From the cell containing the given text, extract its center point as [x, y] coordinate. 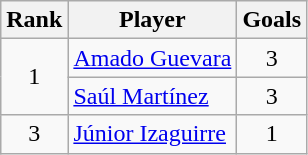
Saúl Martínez [152, 96]
Player [152, 20]
Rank [34, 20]
Amado Guevara [152, 58]
Goals [272, 20]
Júnior Izaguirre [152, 134]
